Search for the cell housing the specified text and yield its (X, Y) center coordinate. 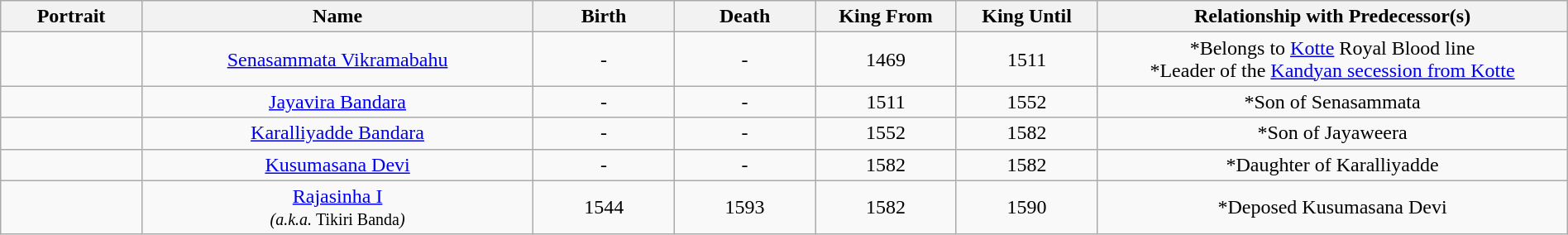
Death (744, 17)
*Daughter of Karalliyadde (1332, 165)
Name (337, 17)
Rajasinha I(a.k.a. Tikiri Banda) (337, 207)
King From (886, 17)
Birth (604, 17)
*Belongs to Kotte Royal Blood line*Leader of the Kandyan secession from Kotte (1332, 60)
*Son of Jayaweera (1332, 133)
Senasammata Vikramabahu (337, 60)
King Until (1026, 17)
Portrait (71, 17)
1590 (1026, 207)
1469 (886, 60)
Relationship with Predecessor(s) (1332, 17)
1593 (744, 207)
Kusumasana Devi (337, 165)
*Deposed Kusumasana Devi (1332, 207)
Jayavira Bandara (337, 102)
Karalliyadde Bandara (337, 133)
1544 (604, 207)
*Son of Senasammata (1332, 102)
